Search for the cell housing the specified text and yield its [x, y] center coordinate. 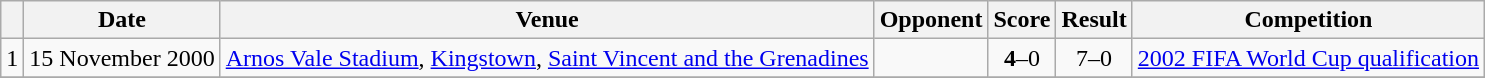
Competition [1308, 20]
2002 FIFA World Cup qualification [1308, 58]
Result [1094, 20]
Arnos Vale Stadium, Kingstown, Saint Vincent and the Grenadines [547, 58]
4–0 [1022, 58]
1 [12, 58]
7–0 [1094, 58]
Date [122, 20]
15 November 2000 [122, 58]
Venue [547, 20]
Score [1022, 20]
Opponent [931, 20]
